Return the (x, y) coordinate for the center point of the cell that contains the specified text.  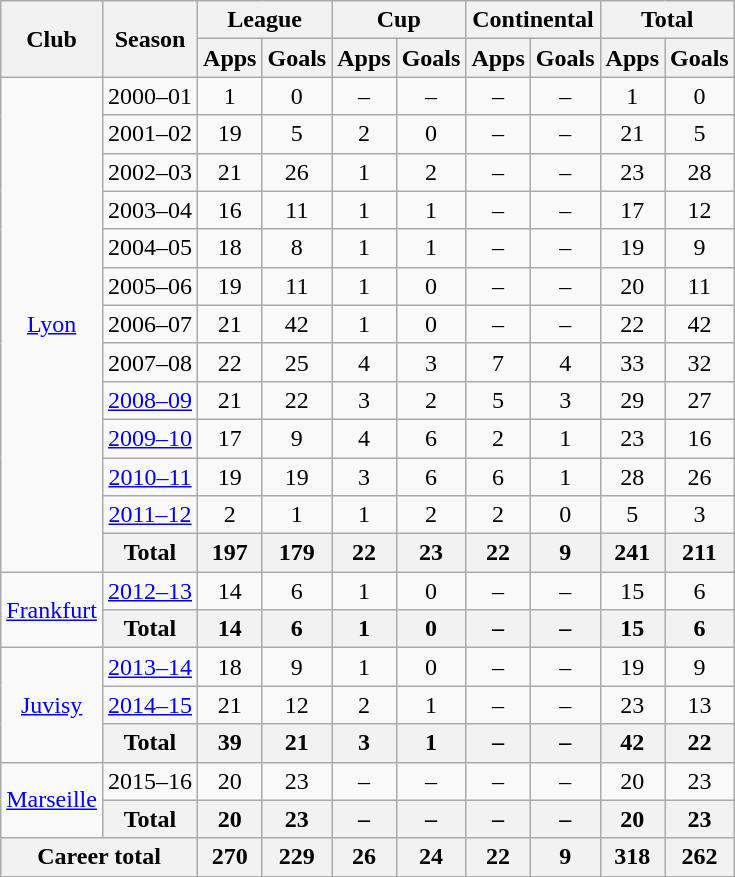
Frankfurt (52, 610)
Career total (100, 857)
211 (699, 553)
Lyon (52, 324)
Continental (533, 20)
8 (297, 248)
Season (150, 39)
2003–04 (150, 210)
179 (297, 553)
24 (431, 857)
Club (52, 39)
33 (632, 362)
2010–11 (150, 477)
197 (230, 553)
262 (699, 857)
27 (699, 400)
2014–15 (150, 705)
2000–01 (150, 96)
318 (632, 857)
32 (699, 362)
League (265, 20)
2009–10 (150, 438)
29 (632, 400)
Juvisy (52, 705)
2004–05 (150, 248)
270 (230, 857)
2012–13 (150, 591)
241 (632, 553)
39 (230, 743)
25 (297, 362)
13 (699, 705)
229 (297, 857)
2013–14 (150, 667)
2005–06 (150, 286)
2008–09 (150, 400)
2001–02 (150, 134)
2006–07 (150, 324)
Cup (399, 20)
Marseille (52, 800)
2011–12 (150, 515)
2002–03 (150, 172)
7 (498, 362)
2007–08 (150, 362)
2015–16 (150, 781)
